Search for the cell housing the specified text and yield its [X, Y] center coordinate. 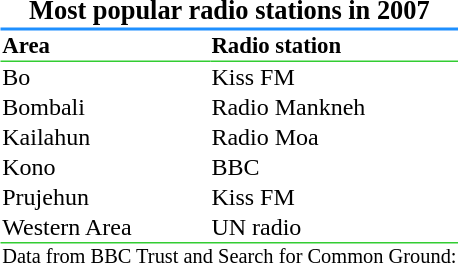
Radio station [334, 46]
UN radio [334, 227]
Bo [106, 77]
Prujehun [106, 197]
Radio Moa [334, 137]
BBC [334, 167]
Western Area [106, 227]
Area [106, 46]
Radio Mankneh [334, 107]
Kailahun [106, 137]
Bombali [106, 107]
Kono [106, 167]
